Return (X, Y) of the center of cell containing provided text 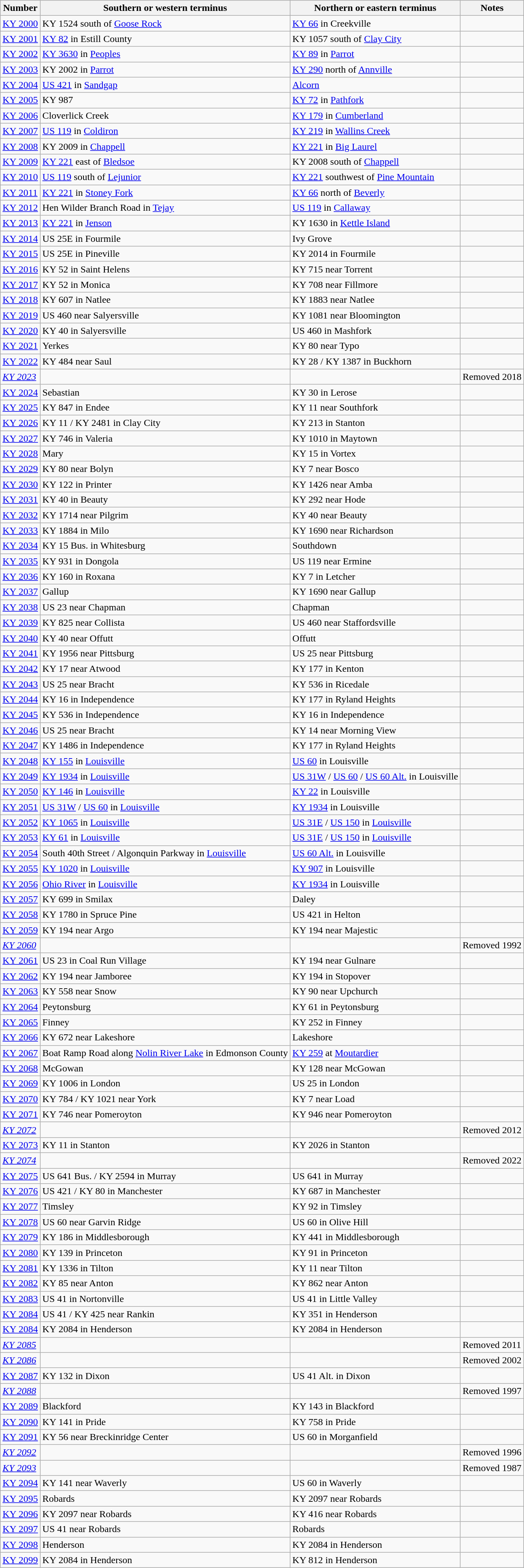
Removed 1997 (492, 1391)
KY 2051 (20, 807)
KY 7 near Load (375, 1099)
KY 2048 (20, 761)
US 31W / US 60 / US 60 Alt. in Louisville (375, 776)
US 60 near Garvin Ridge (165, 1222)
KY 132 in Dixon (165, 1375)
KY 2057 (20, 899)
KY 252 in Finney (375, 1022)
KY 2016 (20, 269)
KY 2083 (20, 1299)
US 23 near Chapman (165, 607)
KY 536 in Ricedale (375, 684)
KY 2021 (20, 346)
KY 61 in Peytonsburg (375, 1007)
KY 122 in Printer (165, 484)
Removed 2012 (492, 1130)
KY 2074 (20, 1160)
KY 784 / KY 1021 near York (165, 1099)
KY 2009 (20, 161)
Northern or eastern terminus (375, 8)
KY 2099 (20, 1560)
KY 52 in Saint Helens (165, 269)
KY 11 near Tilton (375, 1268)
KY 2011 (20, 193)
Removed 2002 (492, 1360)
KY 2080 (20, 1253)
KY 56 near Breckinridge Center (165, 1437)
KY 2029 (20, 469)
KY 2095 (20, 1499)
US 41 in Little Valley (375, 1299)
US 60 Alt. in Louisville (375, 853)
Gallup (165, 592)
Henderson (165, 1545)
KY 1780 in Spruce Pine (165, 914)
KY 2037 (20, 592)
KY 61 in Louisville (165, 838)
KY 221 in Stoney Fork (165, 193)
KY 2015 (20, 254)
KY 2082 (20, 1283)
KY 1006 in London (165, 1084)
KY 2019 (20, 315)
KY 221 southwest of Pine Mountain (375, 177)
KY 22 in Louisville (375, 792)
Removed 1996 (492, 1453)
KY 2027 (20, 438)
Timsley (165, 1207)
KY 66 north of Beverly (375, 193)
KY 1081 near Bloomington (375, 315)
KY 2017 (20, 285)
KY 2064 (20, 1007)
Number (20, 8)
US 23 in Coal Run Village (165, 961)
US 31W / US 60 in Louisville (165, 807)
KY 15 Bus. in Whitesburg (165, 546)
KY 907 in Louisville (375, 868)
KY 351 in Henderson (375, 1314)
KY 2022 (20, 361)
KY 2071 (20, 1114)
US 60 in Morganfield (375, 1437)
KY 2075 (20, 1176)
KY 2069 (20, 1084)
KY 2039 (20, 623)
US 641 in Murray (375, 1176)
KY 2073 (20, 1145)
KY 484 near Saul (165, 361)
KY 194 in Stopover (375, 976)
KY 40 in Salyersville (165, 331)
KY 259 at Moutardier (375, 1053)
Southdown (375, 546)
KY 2097 (20, 1529)
US 41 near Robards (165, 1529)
KY 2041 (20, 653)
KY 40 near Beauty (375, 515)
US 421 in Sandgap (165, 85)
KY 2059 (20, 930)
Mary (165, 454)
KY 221 in Big Laurel (375, 146)
KY 1714 near Pilgrim (165, 515)
KY 2089 (20, 1406)
KY 2063 (20, 992)
US 460 near Salyersville (165, 315)
US 25E in Fourmile (165, 239)
KY 128 near McGowan (375, 1068)
KY 2054 (20, 853)
KY 2038 (20, 607)
KY 2044 (20, 700)
KY 177 in Kenton (375, 669)
KY 2032 (20, 515)
KY 11 in Stanton (165, 1145)
KY 2005 (20, 100)
KY 194 near Gulnare (375, 961)
KY 2008 south of Chappell (375, 161)
KY 699 in Smilax (165, 899)
KY 2000 (20, 23)
KY 2001 (20, 39)
KY 2003 (20, 69)
US 460 in Mashfork (375, 331)
KY 931 in Dongola (165, 561)
KY 2007 (20, 131)
KY 416 near Robards (375, 1514)
KY 2025 (20, 407)
KY 2026 in Stanton (375, 1145)
Removed 2018 (492, 377)
KY 2026 (20, 423)
KY 687 in Manchester (375, 1191)
KY 11 / KY 2481 in Clay City (165, 423)
KY 2024 (20, 392)
KY 28 / KY 1387 in Buckhorn (375, 361)
KY 607 in Natlee (165, 300)
KY 2002 in Parrot (165, 69)
KY 2049 (20, 776)
KY 2034 (20, 546)
KY 708 near Fillmore (375, 285)
KY 2067 (20, 1053)
KY 2009 in Chappell (165, 146)
US 60 in Louisville (375, 761)
Finney (165, 1022)
KY 2098 (20, 1545)
US 421 / KY 80 in Manchester (165, 1191)
KY 146 in Louisville (165, 792)
US 119 near Ermine (375, 561)
KY 2014 (20, 239)
KY 2014 in Fourmile (375, 254)
KY 219 in Wallins Creek (375, 131)
KY 40 near Offutt (165, 638)
KY 2070 (20, 1099)
US 25 near Pittsburg (375, 653)
KY 2012 (20, 208)
KY 11 near Southfork (375, 407)
KY 2050 (20, 792)
KY 72 in Pathfork (375, 100)
KY 746 near Pomeroyton (165, 1114)
KY 2031 (20, 500)
Lakeshore (375, 1038)
KY 2087 (20, 1375)
US 421 in Helton (375, 914)
KY 558 near Snow (165, 992)
Removed 1992 (492, 945)
KY 2078 (20, 1222)
KY 1336 in Tilton (165, 1268)
KY 139 in Princeton (165, 1253)
KY 2072 (20, 1130)
KY 2096 (20, 1514)
KY 141 near Waverly (165, 1483)
Alcorn (375, 85)
US 25 in London (375, 1084)
KY 758 in Pride (375, 1421)
KY 2060 (20, 945)
Peytonsburg (165, 1007)
KY 194 near Jamboree (165, 976)
KY 2062 (20, 976)
KY 2028 (20, 454)
KY 2094 (20, 1483)
KY 2065 (20, 1022)
Notes (492, 8)
KY 2077 (20, 1207)
KY 80 near Typo (375, 346)
US 41 in Nortonville (165, 1299)
KY 2002 (20, 54)
Blackford (165, 1406)
KY 85 near Anton (165, 1283)
KY 2043 (20, 684)
KY 2090 (20, 1421)
KY 155 in Louisville (165, 761)
KY 2033 (20, 530)
US 60 in Waverly (375, 1483)
KY 2020 (20, 331)
KY 847 in Endee (165, 407)
KY 2088 (20, 1391)
KY 82 in Estill County (165, 39)
KY 1057 south of Clay City (375, 39)
KY 2047 (20, 746)
KY 194 near Majestic (375, 930)
KY 1524 south of Goose Rock (165, 23)
KY 52 in Monica (165, 285)
KY 2056 (20, 884)
KY 14 near Morning View (375, 730)
KY 40 in Beauty (165, 500)
KY 2013 (20, 223)
US 460 near Staffordsville (375, 623)
KY 7 in Letcher (375, 576)
KY 2079 (20, 1237)
Offutt (375, 638)
US 119 in Coldiron (165, 131)
KY 987 (165, 100)
KY 441 in Middlesborough (375, 1237)
Ivy Grove (375, 239)
KY 30 in Lerose (375, 392)
KY 2085 (20, 1345)
Southern or western terminus (165, 8)
South 40th Street / Algonquin Parkway in Louisville (165, 853)
KY 2006 (20, 115)
Hen Wilder Branch Road in Tejay (165, 208)
Chapman (375, 607)
Removed 1987 (492, 1468)
KY 2045 (20, 715)
KY 186 in Middlesborough (165, 1237)
KY 290 north of Annville (375, 69)
US 25E in Pineville (165, 254)
KY 672 near Lakeshore (165, 1038)
KY 2042 (20, 669)
Daley (375, 899)
KY 66 in Creekville (375, 23)
KY 292 near Hode (375, 500)
KY 746 in Valeria (165, 438)
KY 221 in Jenson (165, 223)
Cloverlick Creek (165, 115)
KY 2030 (20, 484)
KY 1956 near Pittsburg (165, 653)
KY 2081 (20, 1268)
KY 194 near Argo (165, 930)
KY 946 near Pomeroyton (375, 1114)
KY 715 near Torrent (375, 269)
KY 1020 in Louisville (165, 868)
KY 1426 near Amba (375, 484)
Removed 2022 (492, 1160)
KY 160 in Roxana (165, 576)
KY 2040 (20, 638)
KY 92 in Timsley (375, 1207)
KY 2058 (20, 914)
KY 2076 (20, 1191)
Yerkes (165, 346)
KY 80 near Bolyn (165, 469)
KY 221 east of Bledsoe (165, 161)
KY 141 in Pride (165, 1421)
KY 213 in Stanton (375, 423)
KY 1690 near Gallup (375, 592)
KY 812 in Henderson (375, 1560)
KY 2066 (20, 1038)
KY 2053 (20, 838)
KY 3630 in Peoples (165, 54)
KY 1010 in Maytown (375, 438)
Ohio River in Louisville (165, 884)
KY 1065 in Louisville (165, 822)
KY 1486 in Independence (165, 746)
KY 2061 (20, 961)
KY 179 in Cumberland (375, 115)
KY 2035 (20, 561)
KY 91 in Princeton (375, 1253)
KY 1884 in Milo (165, 530)
KY 90 near Upchurch (375, 992)
KY 7 near Bosco (375, 469)
KY 143 in Blackford (375, 1406)
US 641 Bus. / KY 2594 in Murray (165, 1176)
KY 2004 (20, 85)
Sebastian (165, 392)
KY 1883 near Natlee (375, 300)
KY 1630 in Kettle Island (375, 223)
Boat Ramp Road along Nolin River Lake in Edmonson County (165, 1053)
Removed 2011 (492, 1345)
KY 2093 (20, 1468)
US 119 in Callaway (375, 208)
KY 15 in Vortex (375, 454)
KY 2068 (20, 1068)
KY 17 near Atwood (165, 669)
McGowan (165, 1068)
KY 2018 (20, 300)
US 60 in Olive Hill (375, 1222)
KY 89 in Parrot (375, 54)
KY 825 near Collista (165, 623)
KY 2010 (20, 177)
KY 2023 (20, 377)
KY 2086 (20, 1360)
KY 536 in Independence (165, 715)
KY 1690 near Richardson (375, 530)
KY 862 near Anton (375, 1283)
KY 2055 (20, 868)
US 41 Alt. in Dixon (375, 1375)
KY 2091 (20, 1437)
KY 2008 (20, 146)
KY 2036 (20, 576)
US 119 south of Lejunior (165, 177)
KY 2052 (20, 822)
KY 2046 (20, 730)
KY 2092 (20, 1453)
US 41 / KY 425 near Rankin (165, 1314)
